Determine the (X, Y) coordinate at the center of the cell enclosing the given text.  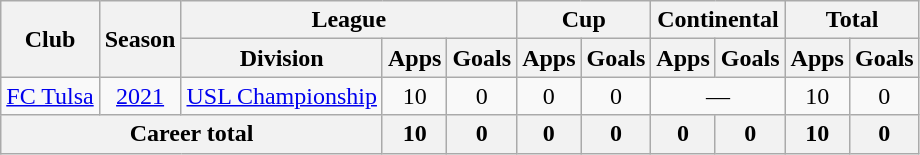
2021 (140, 96)
Cup (584, 20)
FC Tulsa (50, 96)
Continental (718, 20)
Club (50, 39)
Season (140, 39)
— (718, 96)
Career total (192, 134)
Total (852, 20)
USL Championship (282, 96)
Division (282, 58)
League (349, 20)
